Identify which cell holds the provided text, then report its (X, Y) central coordinate. 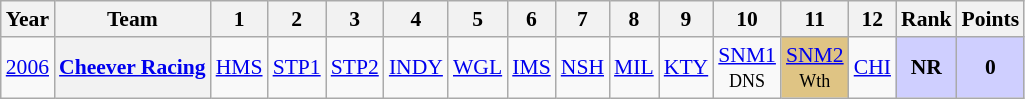
HMS (240, 68)
SNM1DNS (747, 68)
7 (582, 19)
CHI (872, 68)
STP2 (355, 68)
Year (28, 19)
SNM2Wth (815, 68)
STP1 (297, 68)
12 (872, 19)
2006 (28, 68)
1 (240, 19)
Team (132, 19)
6 (532, 19)
MIL (634, 68)
9 (686, 19)
Cheever Racing (132, 68)
4 (416, 19)
Points (991, 19)
KTY (686, 68)
3 (355, 19)
IMS (532, 68)
8 (634, 19)
10 (747, 19)
WGL (478, 68)
NR (926, 68)
Rank (926, 19)
2 (297, 19)
11 (815, 19)
5 (478, 19)
INDY (416, 68)
0 (991, 68)
NSH (582, 68)
